Determine the (X, Y) coordinate at the center of the cell enclosing the given text.  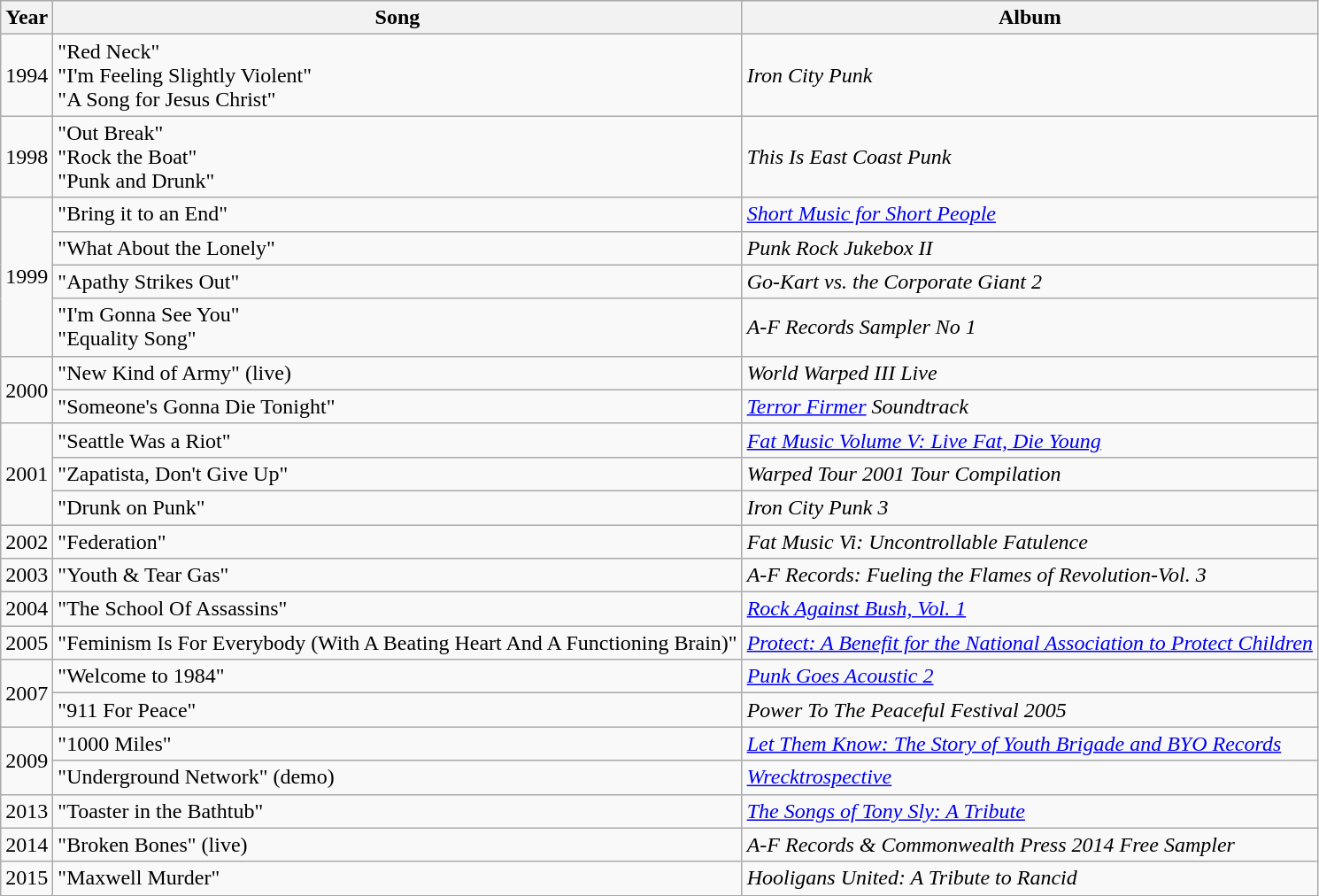
"What About the Lonely" (397, 248)
2001 (27, 474)
The Songs of Tony Sly: A Tribute (1030, 811)
Hooligans United: A Tribute to Rancid (1030, 878)
1994 (27, 75)
"1000 Miles" (397, 744)
This Is East Coast Punk (1030, 157)
2002 (27, 541)
Song (397, 18)
2014 (27, 845)
Power To The Peaceful Festival 2005 (1030, 710)
"Seattle Was a Riot" (397, 440)
Punk Goes Acoustic 2 (1030, 676)
"Maxwell Murder" (397, 878)
2015 (27, 878)
Warped Tour 2001 Tour Compilation (1030, 474)
Terror Firmer Soundtrack (1030, 406)
2005 (27, 643)
A-F Records: Fueling the Flames of Revolution-Vol. 3 (1030, 575)
"Youth & Tear Gas" (397, 575)
Fat Music Vi: Uncontrollable Fatulence (1030, 541)
2007 (27, 693)
"Zapatista, Don't Give Up" (397, 474)
World Warped III Live (1030, 373)
2003 (27, 575)
"911 For Peace" (397, 710)
"The School Of Assassins" (397, 609)
1999 (27, 276)
Go-Kart vs. the Corporate Giant 2 (1030, 282)
Short Music for Short People (1030, 214)
2004 (27, 609)
Let Them Know: The Story of Youth Brigade and BYO Records (1030, 744)
"Bring it to an End" (397, 214)
Fat Music Volume V: Live Fat, Die Young (1030, 440)
Rock Against Bush, Vol. 1 (1030, 609)
1998 (27, 157)
A-F Records Sampler No 1 (1030, 328)
"Someone's Gonna Die Tonight" (397, 406)
"I'm Gonna See You""Equality Song" (397, 328)
Year (27, 18)
"Broken Bones" (live) (397, 845)
Punk Rock Jukebox II (1030, 248)
2013 (27, 811)
2000 (27, 390)
"Federation" (397, 541)
"Drunk on Punk" (397, 507)
"Out Break""Rock the Boat""Punk and Drunk" (397, 157)
Iron City Punk (1030, 75)
Wrecktrospective (1030, 777)
"Underground Network" (demo) (397, 777)
Album (1030, 18)
"New Kind of Army" (live) (397, 373)
Iron City Punk 3 (1030, 507)
"Toaster in the Bathtub" (397, 811)
"Feminism Is For Everybody (With A Beating Heart And A Functioning Brain)" (397, 643)
"Red Neck""I'm Feeling Slightly Violent""A Song for Jesus Christ" (397, 75)
"Apathy Strikes Out" (397, 282)
2009 (27, 761)
"Welcome to 1984" (397, 676)
A-F Records & Commonwealth Press 2014 Free Sampler (1030, 845)
Protect: A Benefit for the National Association to Protect Children (1030, 643)
